Determine the [x, y] coordinate at the center of the cell enclosing the given text.  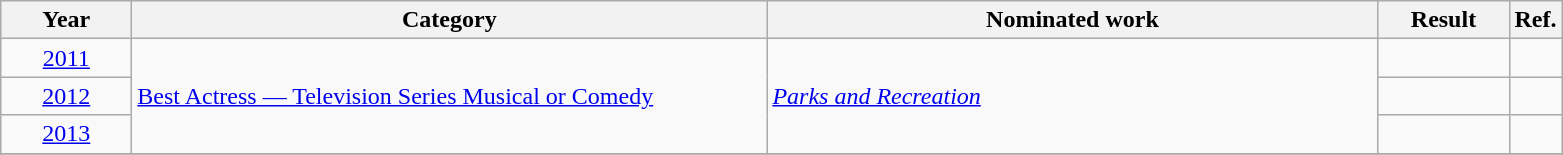
Parks and Recreation [1072, 96]
Best Actress — Television Series Musical or Comedy [450, 96]
Category [450, 20]
Ref. [1536, 20]
2013 [66, 134]
2011 [66, 58]
Result [1444, 20]
Nominated work [1072, 20]
2012 [66, 96]
Year [66, 20]
